Return [x, y] of the center of cell containing provided text 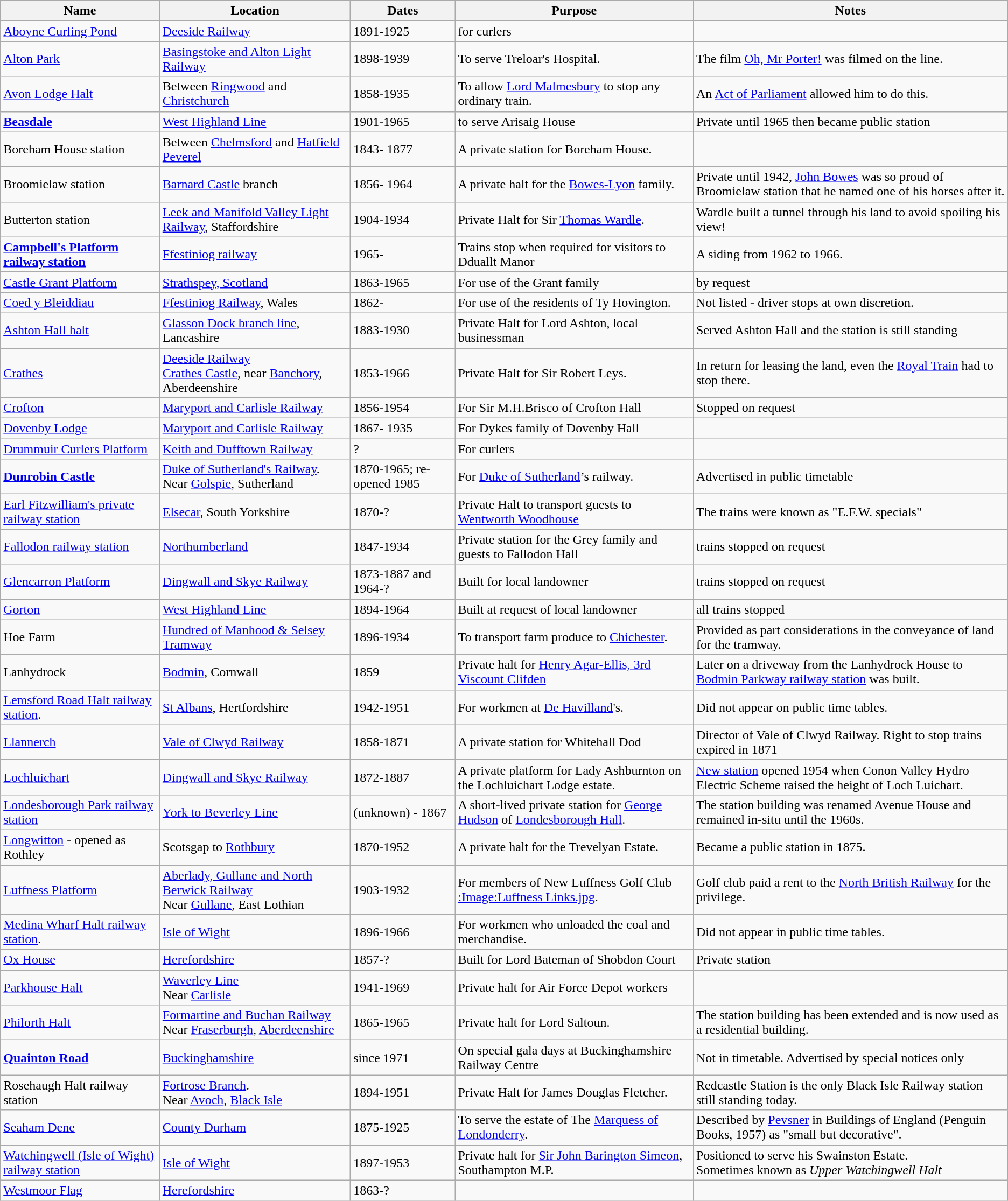
Positioned to serve his Swainston Estate. Sometimes known as Upper Watchingwell Halt [850, 1163]
all trains stopped [850, 609]
Glencarron Platform [80, 581]
Watchingwell (Isle of Wight) railway station [80, 1163]
Quainton Road [80, 1057]
Campbell's Platform railway station [80, 254]
Location [255, 11]
Private Halt for Sir Robert Leys. [574, 373]
A private station for Boreham House. [574, 150]
Private station [850, 960]
To serve the estate of The Marquess of Londonderry. [574, 1127]
1896-1966 [403, 932]
For use of the Grant family [574, 282]
Ffestiniog Railway, Wales [255, 303]
For workmen at De Havilland's. [574, 707]
1847-1934 [403, 547]
Advertised in public timetable [850, 477]
Private Halt to transport guests to Wentworth Woodhouse [574, 511]
1856- 1964 [403, 184]
Philorth Halt [80, 1023]
Fortrose Branch. Near Avoch, Black Isle [255, 1093]
Not listed - driver stops at own discretion. [850, 303]
1965- [403, 254]
Became a public station in 1875. [850, 847]
For use of the residents of Ty Hovington. [574, 303]
1903-1932 [403, 889]
1843- 1877 [403, 150]
1863-1965 [403, 282]
1858-1871 [403, 742]
Boreham House station [80, 150]
Butterton station [80, 220]
For members of New Luffness Golf Club :Image:Luffness Links.jpg. [574, 889]
Earl Fitzwilliam's private railway station [80, 511]
The station building was renamed Avenue House and remained in-situ until the 1960s. [850, 812]
1856-1954 [403, 408]
A private halt for the Bowes-Lyon family. [574, 184]
Private halt for Henry Agar-Ellis, 3rd Viscount Clifden [574, 672]
Buckinghamshire [255, 1057]
1853-1966 [403, 373]
by request [850, 282]
1859 [403, 672]
Later on a driveway from the Lanhydrock House to Bodmin Parkway railway station was built. [850, 672]
1894-1951 [403, 1093]
Castle Grant Platform [80, 282]
Built for local landowner [574, 581]
Ashton Hall halt [80, 331]
Private station for the Grey family and guests to Fallodon Hall [574, 547]
Notes [850, 11]
Not in timetable. Advertised by special notices only [850, 1057]
Luffness Platform [80, 889]
York to Beverley Line [255, 812]
1898-1939 [403, 59]
Deeside Railway Crathes Castle, near Banchory, Aberdeenshire [255, 373]
Aboyne Curling Pond [80, 31]
In return for leasing the land, even the Royal Train had to stop there. [850, 373]
For Sir M.H.Brisco of Crofton Hall [574, 408]
Longwitton - opened as Rothley [80, 847]
An Act of Parliament allowed him to do this. [850, 94]
The station building has been extended and is now used as a residential building. [850, 1023]
Leek and Manifold Valley Light Railway, Staffordshire [255, 220]
Deeside Railway [255, 31]
Crofton [80, 408]
A private station for Whitehall Dod [574, 742]
1942-1951 [403, 707]
Built for Lord Bateman of Shobdon Court [574, 960]
Elsecar, South Yorkshire [255, 511]
Avon Lodge Halt [80, 94]
Redcastle Station is the only Black Isle Railway station still standing today. [850, 1093]
New station opened 1954 when Conon Valley Hydro Electric Scheme raised the height of Loch Luichart. [850, 777]
1857-? [403, 960]
Crathes [80, 373]
Barnard Castle branch [255, 184]
1872-1887 [403, 777]
A private platform for Lady Ashburnton on the Lochluichart Lodge estate. [574, 777]
Waverley Line Near Carlisle [255, 987]
Private until 1965 then became public station [850, 122]
1901-1965 [403, 122]
(unknown) - 1867 [403, 812]
1858-1935 [403, 94]
Between Chelmsford and Hatfield Peverel [255, 150]
Lanhydrock [80, 672]
The trains were known as "E.F.W. specials" [850, 511]
Broomielaw station [80, 184]
1865-1965 [403, 1023]
1867- 1935 [403, 429]
Rosehaugh Halt railway station [80, 1093]
Northumberland [255, 547]
Westmoor Flag [80, 1190]
Name [80, 11]
Glasson Dock branch line, Lancashire [255, 331]
Seaham Dene [80, 1127]
Medina Wharf Halt railway station. [80, 932]
1862- [403, 303]
Basingstoke and Alton Light Railway [255, 59]
Hundred of Manhood & Selsey Tramway [255, 637]
Formartine and Buchan Railway Near Fraserburgh, Aberdeenshire [255, 1023]
Private Halt for Sir Thomas Wardle. [574, 220]
Keith and Dufftown Railway [255, 449]
A short-lived private station for George Hudson of Londesborough Hall. [574, 812]
1883-1930 [403, 331]
Fallodon railway station [80, 547]
Purpose [574, 11]
1870-? [403, 511]
1896-1934 [403, 637]
To serve Treloar's Hospital. [574, 59]
Described by Pevsner in Buildings of England (Penguin Books, 1957) as "small but decorative". [850, 1127]
1897-1953 [403, 1163]
Golf club paid a rent to the North British Railway for the privilege. [850, 889]
Private halt for Sir John Barington Simeon, Southampton M.P. [574, 1163]
Did not appear on public time tables. [850, 707]
A siding from 1962 to 1966. [850, 254]
County Durham [255, 1127]
to serve Arisaig House [574, 122]
1894-1964 [403, 609]
To transport farm produce to Chichester. [574, 637]
Private halt for Lord Saltoun. [574, 1023]
For Duke of Sutherland’s railway. [574, 477]
Lemsford Road Halt railway station. [80, 707]
1941-1969 [403, 987]
Llannerch [80, 742]
To allow Lord Malmesbury to stop any ordinary train. [574, 94]
Built at request of local landowner [574, 609]
1875-1925 [403, 1127]
Private Halt for Lord Ashton, local businessman [574, 331]
On special gala days at Buckinghamshire Railway Centre [574, 1057]
Trains stop when required for visitors to Dduallt Manor [574, 254]
St Albans, Hertfordshire [255, 707]
Ox House [80, 960]
Dovenby Lodge [80, 429]
Did not appear in public time tables. [850, 932]
Parkhouse Halt [80, 987]
Wardle built a tunnel through his land to avoid spoiling his view! [850, 220]
1904-1934 [403, 220]
for curlers [574, 31]
Between Ringwood and Christchurch [255, 94]
For Dykes family of Dovenby Hall [574, 429]
1863-? [403, 1190]
Scotsgap to Rothbury [255, 847]
Ffestiniog railway [255, 254]
since 1971 [403, 1057]
Lochluichart [80, 777]
Alton Park [80, 59]
For workmen who unloaded the coal and merchandise. [574, 932]
1870-1952 [403, 847]
1873-1887 and 1964-? [403, 581]
Londesborough Park railway station [80, 812]
Served Ashton Hall and the station is still standing [850, 331]
Aberlady, Gullane and North Berwick Railway Near Gullane, East Lothian [255, 889]
A private halt for the Trevelyan Estate. [574, 847]
The film Oh, Mr Porter! was filmed on the line. [850, 59]
1870-1965; re-opened 1985 [403, 477]
Duke of Sutherland's Railway. Near Golspie, Sutherland [255, 477]
Dunrobin Castle [80, 477]
Beasdale [80, 122]
Strathspey, Scotland [255, 282]
For curlers [574, 449]
Gorton [80, 609]
Private Halt for James Douglas Fletcher. [574, 1093]
Provided as part considerations in the conveyance of land for the tramway. [850, 637]
Private until 1942, John Bowes was so proud of Broomielaw station that he named one of his horses after it. [850, 184]
Hoe Farm [80, 637]
Bodmin, Cornwall [255, 672]
Dates [403, 11]
? [403, 449]
Director of Vale of Clwyd Railway. Right to stop trains expired in 1871 [850, 742]
Drummuir Curlers Platform [80, 449]
1891-1925 [403, 31]
Vale of Clwyd Railway [255, 742]
Private halt for Air Force Depot workers [574, 987]
Stopped on request [850, 408]
Coed y Bleiddiau [80, 303]
